Extract the (x, y) coordinate from the center of the cell holding the provided text.  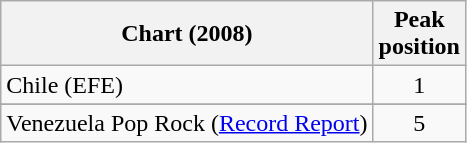
Chile (EFE) (187, 85)
Chart (2008) (187, 34)
5 (419, 123)
1 (419, 85)
Peakposition (419, 34)
Venezuela Pop Rock (Record Report) (187, 123)
